Return the [x, y] coordinate for the center point of the cell that contains the specified text.  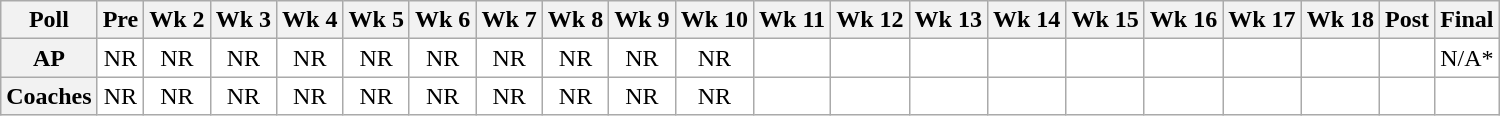
Wk 4 [310, 20]
Wk 13 [948, 20]
Wk 5 [376, 20]
Wk 3 [243, 20]
Wk 11 [792, 20]
Wk 18 [1340, 20]
Wk 6 [442, 20]
Wk 2 [177, 20]
Wk 7 [509, 20]
Wk 12 [870, 20]
Wk 10 [714, 20]
Poll [49, 20]
Wk 14 [1026, 20]
Pre [120, 20]
Post [1408, 20]
N/A* [1467, 58]
Final [1467, 20]
Wk 17 [1262, 20]
Coaches [49, 96]
Wk 16 [1183, 20]
Wk 9 [642, 20]
Wk 8 [575, 20]
AP [49, 58]
Wk 15 [1105, 20]
